From the cell containing the given text, extract its center point as [x, y] coordinate. 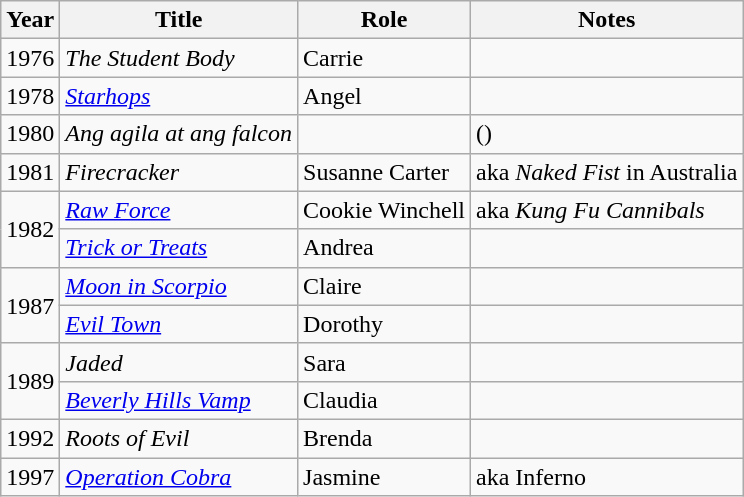
Andrea [384, 248]
Carrie [384, 58]
1978 [30, 96]
1987 [30, 305]
Brenda [384, 438]
Dorothy [384, 324]
aka Naked Fist in Australia [607, 172]
aka Kung Fu Cannibals [607, 210]
Evil Town [179, 324]
Cookie Winchell [384, 210]
aka Inferno [607, 477]
Starhops [179, 96]
Firecracker [179, 172]
Operation Cobra [179, 477]
1992 [30, 438]
1976 [30, 58]
Angel [384, 96]
Claire [384, 286]
Jasmine [384, 477]
Ang agila at ang falcon [179, 134]
1997 [30, 477]
The Student Body [179, 58]
Beverly Hills Vamp [179, 400]
Susanne Carter [384, 172]
Role [384, 20]
Claudia [384, 400]
Notes [607, 20]
Moon in Scorpio [179, 286]
Roots of Evil [179, 438]
1980 [30, 134]
Raw Force [179, 210]
1982 [30, 229]
Sara [384, 362]
1981 [30, 172]
() [607, 134]
Jaded [179, 362]
Title [179, 20]
Year [30, 20]
1989 [30, 381]
Trick or Treats [179, 248]
